Find where the given text appears and provide that cell's center as [X, Y] coordinate. 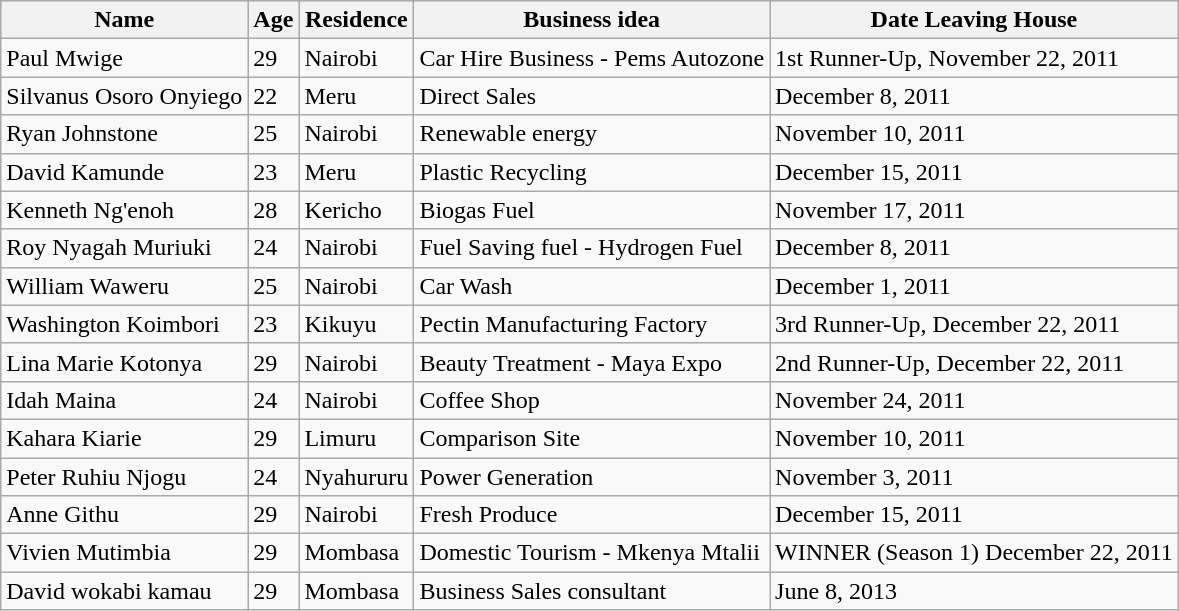
Fuel Saving fuel - Hydrogen Fuel [592, 248]
David Kamunde [124, 172]
Biogas Fuel [592, 210]
Business idea [592, 20]
Fresh Produce [592, 515]
Comparison Site [592, 438]
Kikuyu [356, 324]
Lina Marie Kotonya [124, 362]
Ryan Johnstone [124, 134]
Pectin Manufacturing Factory [592, 324]
Kericho [356, 210]
Beauty Treatment - Maya Expo [592, 362]
Vivien Mutimbia [124, 553]
Car Wash [592, 286]
28 [274, 210]
Name [124, 20]
Paul Mwige [124, 58]
June 8, 2013 [974, 591]
Peter Ruhiu Njogu [124, 477]
Renewable energy [592, 134]
22 [274, 96]
November 3, 2011 [974, 477]
Roy Nyagah Muriuki [124, 248]
William Waweru [124, 286]
Washington Koimbori [124, 324]
November 17, 2011 [974, 210]
2nd Runner-Up, December 22, 2011 [974, 362]
3rd Runner-Up, December 22, 2011 [974, 324]
December 1, 2011 [974, 286]
WINNER (Season 1) December 22, 2011 [974, 553]
Silvanus Osoro Onyiego [124, 96]
Date Leaving House [974, 20]
Domestic Tourism - Mkenya Mtalii [592, 553]
Kenneth Ng'enoh [124, 210]
Plastic Recycling [592, 172]
Anne Githu [124, 515]
Age [274, 20]
Nyahururu [356, 477]
Coffee Shop [592, 400]
Residence [356, 20]
November 24, 2011 [974, 400]
Direct Sales [592, 96]
Power Generation [592, 477]
Limuru [356, 438]
Business Sales consultant [592, 591]
Car Hire Business - Pems Autozone [592, 58]
Idah Maina [124, 400]
1st Runner-Up, November 22, 2011 [974, 58]
Kahara Kiarie [124, 438]
David wokabi kamau [124, 591]
